Search for the cell housing the specified text and yield its [X, Y] center coordinate. 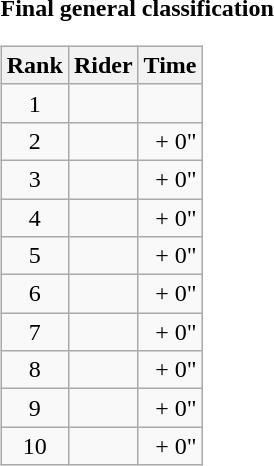
Time [170, 65]
8 [34, 370]
4 [34, 217]
Rider [103, 65]
5 [34, 256]
3 [34, 179]
10 [34, 446]
7 [34, 332]
1 [34, 103]
2 [34, 141]
6 [34, 294]
Rank [34, 65]
9 [34, 408]
